Pinpoint the cell where the given text exists, returning its (X, Y) midpoint coordinate. 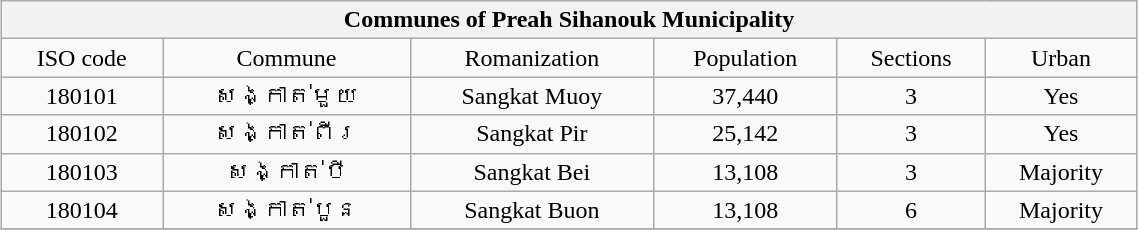
37,440 (745, 96)
Sections (911, 58)
ISO code (82, 58)
Urban (1061, 58)
Sangkat Buon (532, 210)
Communes of Preah Sihanouk Municipality (569, 20)
Romanization (532, 58)
Sangkat Bei (532, 172)
សង្កាត់មួយ (287, 96)
សង្កាត់បួន (287, 210)
180101 (82, 96)
180102 (82, 134)
សង្កាត់ពីរ (287, 134)
25,142 (745, 134)
Population (745, 58)
សង្កាត់បី (287, 172)
Commune (287, 58)
Sangkat Pir (532, 134)
Sangkat Muoy (532, 96)
180103 (82, 172)
180104 (82, 210)
6 (911, 210)
